Find where the given text appears and provide that cell's center as [x, y] coordinate. 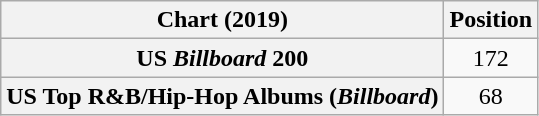
Position [491, 20]
US Top R&B/Hip-Hop Albums (Billboard) [222, 96]
172 [491, 58]
68 [491, 96]
Chart (2019) [222, 20]
US Billboard 200 [222, 58]
